Determine the [X, Y] coordinate at the center of the cell enclosing the given text.  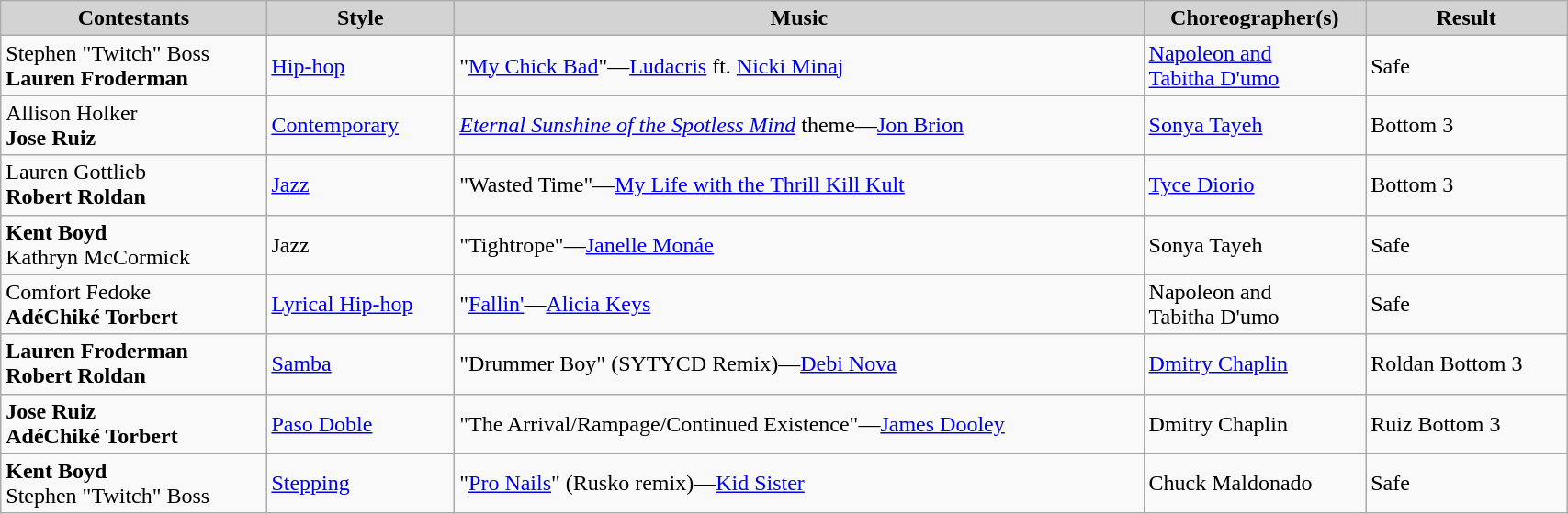
"The Arrival/Rampage/Continued Existence"—James Dooley [799, 424]
Style [360, 18]
Lyrical Hip-hop [360, 305]
"Tightrope"—Janelle Monáe [799, 244]
"Pro Nails" (Rusko remix)—Kid Sister [799, 483]
Choreographer(s) [1255, 18]
Contemporary [360, 125]
Tyce Diorio [1255, 185]
Contestants [134, 18]
Roldan Bottom 3 [1466, 363]
Stephen "Twitch" BossLauren Froderman [134, 66]
"Fallin'—Alicia Keys [799, 305]
Samba [360, 363]
"Wasted Time"—My Life with the Thrill Kill Kult [799, 185]
Lauren FrodermanRobert Roldan [134, 363]
Allison HolkerJose Ruiz [134, 125]
Chuck Maldonado [1255, 483]
Kent BoydStephen "Twitch" Boss [134, 483]
Result [1466, 18]
Hip-hop [360, 66]
Stepping [360, 483]
Music [799, 18]
"My Chick Bad"—Ludacris ft. Nicki Minaj [799, 66]
Kent BoydKathryn McCormick [134, 244]
Jose RuizAdéChiké Torbert [134, 424]
Ruiz Bottom 3 [1466, 424]
"Drummer Boy" (SYTYCD Remix)—Debi Nova [799, 363]
Lauren GottliebRobert Roldan [134, 185]
Comfort FedokeAdéChiké Torbert [134, 305]
Eternal Sunshine of the Spotless Mind theme—Jon Brion [799, 125]
Paso Doble [360, 424]
